From the cell containing the given text, extract its center point as (X, Y) coordinate. 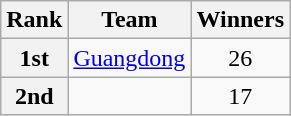
17 (240, 96)
Rank (34, 20)
1st (34, 58)
Winners (240, 20)
Team (130, 20)
2nd (34, 96)
26 (240, 58)
Guangdong (130, 58)
